Provide the [X, Y] coordinate of the cell's center where the given text is located.  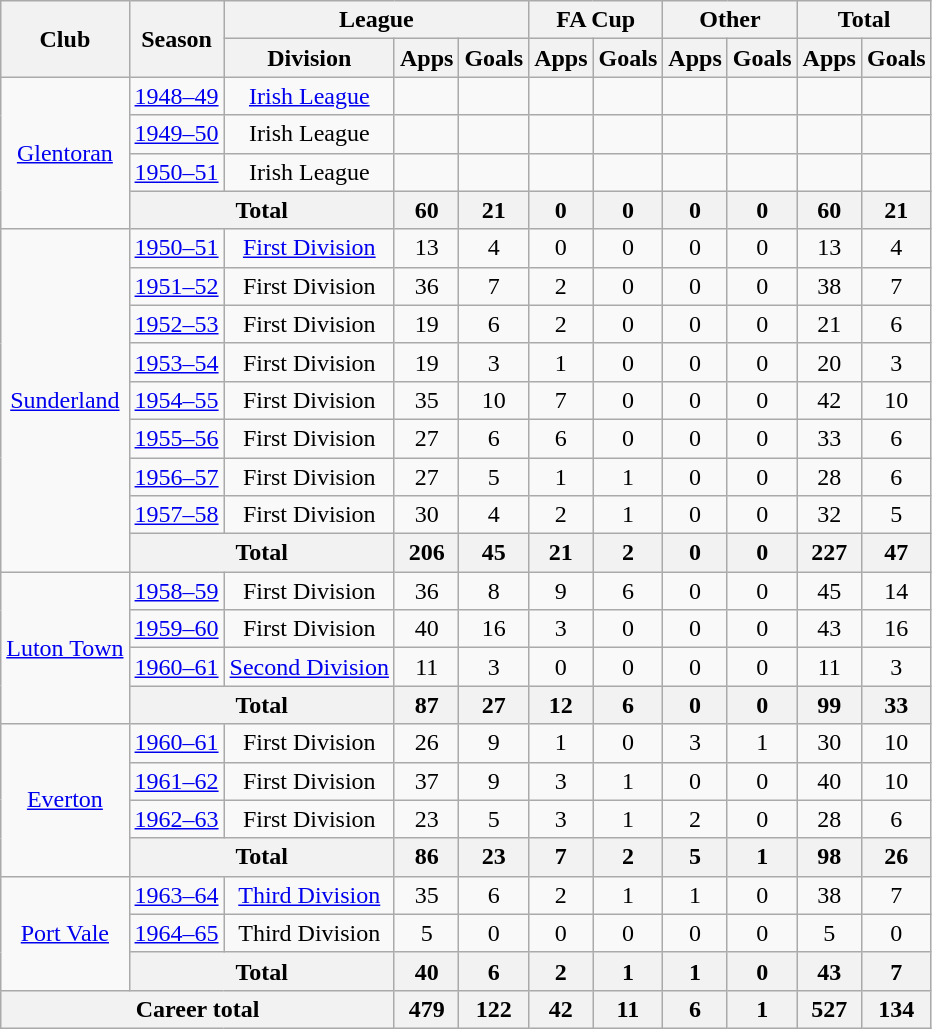
47 [896, 553]
134 [896, 1009]
527 [829, 1009]
37 [426, 781]
1959–60 [176, 629]
Club [65, 39]
98 [829, 857]
1954–55 [176, 400]
Sunderland [65, 400]
Career total [198, 1009]
14 [896, 591]
227 [829, 553]
8 [494, 591]
1949–50 [176, 134]
Division [309, 58]
20 [829, 362]
479 [426, 1009]
1964–65 [176, 933]
Port Vale [65, 933]
Everton [65, 800]
1962–63 [176, 819]
12 [561, 705]
1953–54 [176, 362]
32 [829, 515]
1957–58 [176, 515]
1952–53 [176, 324]
1948–49 [176, 96]
1963–64 [176, 895]
Season [176, 39]
1951–52 [176, 286]
86 [426, 857]
Second Division [309, 667]
Glentoran [65, 153]
Other [730, 20]
FA Cup [596, 20]
1961–62 [176, 781]
122 [494, 1009]
99 [829, 705]
League [376, 20]
206 [426, 553]
1956–57 [176, 477]
Luton Town [65, 648]
1955–56 [176, 438]
87 [426, 705]
1958–59 [176, 591]
